Pinpoint the cell where the given text exists, returning its (X, Y) midpoint coordinate. 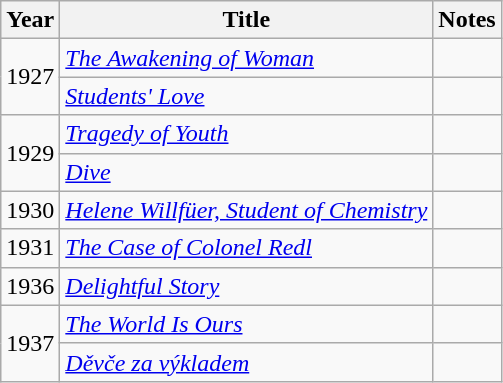
Děvče za výkladem (246, 362)
Helene Willfüer, Student of Chemistry (246, 210)
The Awakening of Woman (246, 58)
Students' Love (246, 96)
The World Is Ours (246, 324)
Title (246, 20)
The Case of Colonel Redl (246, 248)
1929 (30, 153)
1931 (30, 248)
1937 (30, 343)
1927 (30, 77)
Tragedy of Youth (246, 134)
1930 (30, 210)
1936 (30, 286)
Dive (246, 172)
Year (30, 20)
Delightful Story (246, 286)
Notes (467, 20)
